Scan for the cell matching the given text and deliver its [X, Y] coordinate at center. 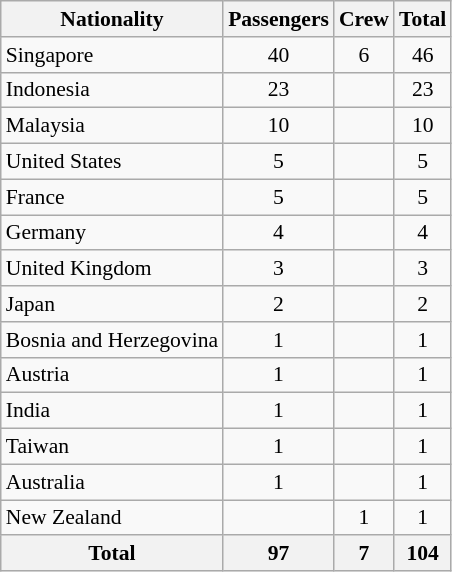
United States [112, 162]
104 [422, 554]
Austria [112, 375]
Bosnia and Herzegovina [112, 340]
United Kingdom [112, 269]
New Zealand [112, 518]
Singapore [112, 55]
France [112, 197]
Indonesia [112, 90]
6 [364, 55]
7 [364, 554]
97 [278, 554]
Crew [364, 19]
40 [278, 55]
Nationality [112, 19]
Australia [112, 482]
India [112, 411]
Japan [112, 304]
Malaysia [112, 126]
Germany [112, 233]
Passengers [278, 19]
46 [422, 55]
Taiwan [112, 447]
